Return the [X, Y] coordinate for the center point of the cell that contains the specified text.  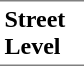
Street Level [42, 33]
